Return (X, Y) of the center of cell containing provided text 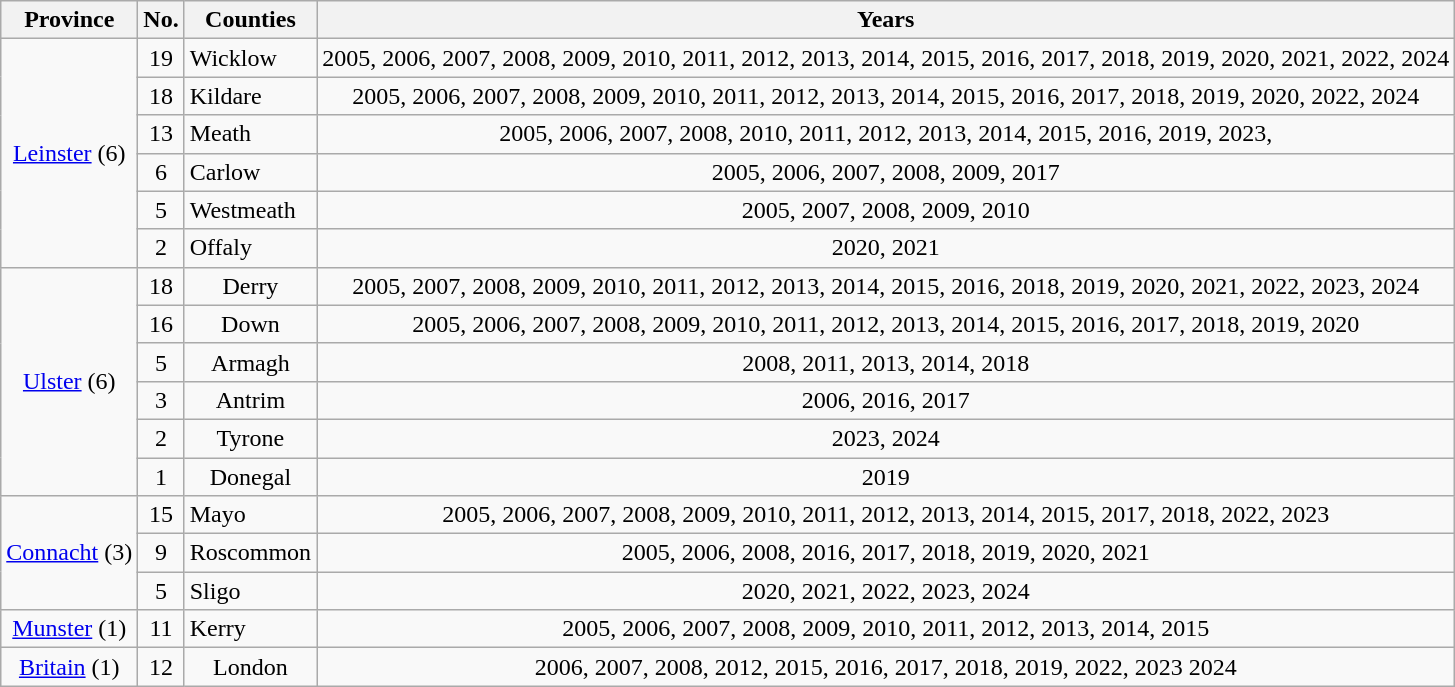
Westmeath (250, 210)
2005, 2006, 2007, 2008, 2009, 2017 (886, 172)
2005, 2006, 2007, 2008, 2009, 2010, 2011, 2012, 2013, 2014, 2015, 2016, 2017, 2018, 2019, 2020, 2021, 2022, 2024 (886, 58)
2005, 2007, 2008, 2009, 2010 (886, 210)
Years (886, 20)
9 (161, 553)
Tyrone (250, 438)
Carlow (250, 172)
London (250, 667)
2005, 2006, 2007, 2008, 2010, 2011, 2012, 2013, 2014, 2015, 2016, 2019, 2023, (886, 134)
Sligo (250, 591)
2023, 2024 (886, 438)
Meath (250, 134)
Leinster (6) (70, 153)
Province (70, 20)
Connacht (3) (70, 553)
6 (161, 172)
Kildare (250, 96)
Armagh (250, 362)
2005, 2006, 2007, 2008, 2009, 2010, 2011, 2012, 2013, 2014, 2015, 2016, 2017, 2018, 2019, 2020, 2022, 2024 (886, 96)
3 (161, 400)
Munster (1) (70, 629)
No. (161, 20)
13 (161, 134)
2005, 2006, 2008, 2016, 2017, 2018, 2019, 2020, 2021 (886, 553)
11 (161, 629)
Down (250, 324)
12 (161, 667)
1 (161, 477)
15 (161, 515)
2005, 2006, 2007, 2008, 2009, 2010, 2011, 2012, 2013, 2014, 2015, 2017, 2018, 2022, 2023 (886, 515)
Britain (1) (70, 667)
2020, 2021, 2022, 2023, 2024 (886, 591)
Wicklow (250, 58)
2020, 2021 (886, 248)
2005, 2006, 2007, 2008, 2009, 2010, 2011, 2012, 2013, 2014, 2015, 2016, 2017, 2018, 2019, 2020 (886, 324)
Mayo (250, 515)
2006, 2007, 2008, 2012, 2015, 2016, 2017, 2018, 2019, 2022, 2023 2024 (886, 667)
2008, 2011, 2013, 2014, 2018 (886, 362)
Derry (250, 286)
Roscommon (250, 553)
2019 (886, 477)
2005, 2006, 2007, 2008, 2009, 2010, 2011, 2012, 2013, 2014, 2015 (886, 629)
Ulster (6) (70, 381)
Antrim (250, 400)
2006, 2016, 2017 (886, 400)
Kerry (250, 629)
Counties (250, 20)
Offaly (250, 248)
16 (161, 324)
19 (161, 58)
2005, 2007, 2008, 2009, 2010, 2011, 2012, 2013, 2014, 2015, 2016, 2018, 2019, 2020, 2021, 2022, 2023, 2024 (886, 286)
Donegal (250, 477)
